Detect which cell encompasses the target text, then output its [X, Y] center coordinate. 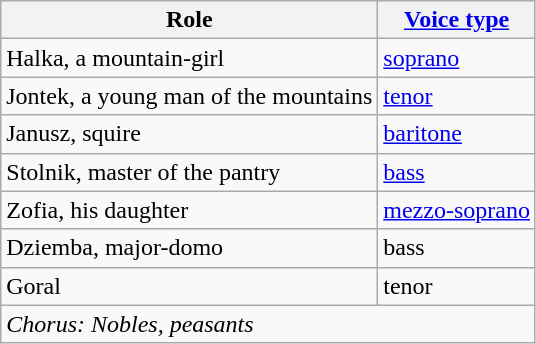
Role [190, 20]
Stolnik, master of the pantry [190, 172]
Halka, a mountain-girl [190, 58]
Jontek, a young man of the mountains [190, 96]
Voice type [457, 20]
Goral [190, 286]
Zofia, his daughter [190, 210]
Dziemba, major-domo [190, 248]
soprano [457, 58]
Janusz, squire [190, 134]
mezzo-soprano [457, 210]
Chorus: Nobles, peasants [268, 324]
baritone [457, 134]
